Find where the given text appears and provide that cell's center as (X, Y) coordinate. 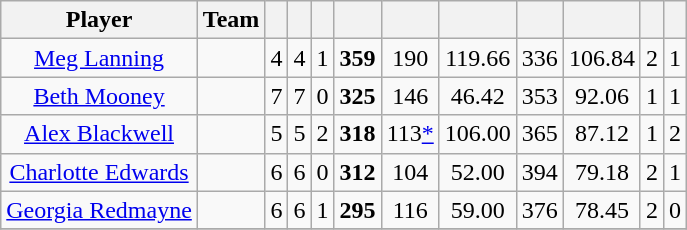
190 (410, 58)
106.00 (478, 134)
59.00 (478, 210)
79.18 (602, 172)
Charlotte Edwards (100, 172)
52.00 (478, 172)
119.66 (478, 58)
87.12 (602, 134)
78.45 (602, 210)
353 (540, 96)
365 (540, 134)
113* (410, 134)
318 (358, 134)
336 (540, 58)
312 (358, 172)
106.84 (602, 58)
104 (410, 172)
Meg Lanning (100, 58)
Beth Mooney (100, 96)
376 (540, 210)
Player (100, 20)
325 (358, 96)
116 (410, 210)
394 (540, 172)
359 (358, 58)
Alex Blackwell (100, 134)
146 (410, 96)
46.42 (478, 96)
92.06 (602, 96)
Georgia Redmayne (100, 210)
295 (358, 210)
Team (231, 20)
